Return (x, y) of the center of cell containing provided text 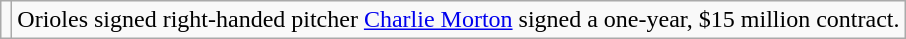
Orioles signed right-handed pitcher Charlie Morton signed a one-year, $15 million contract. (458, 20)
